For the text-containing cell, return its midpoint in (X, Y) coordinate format. 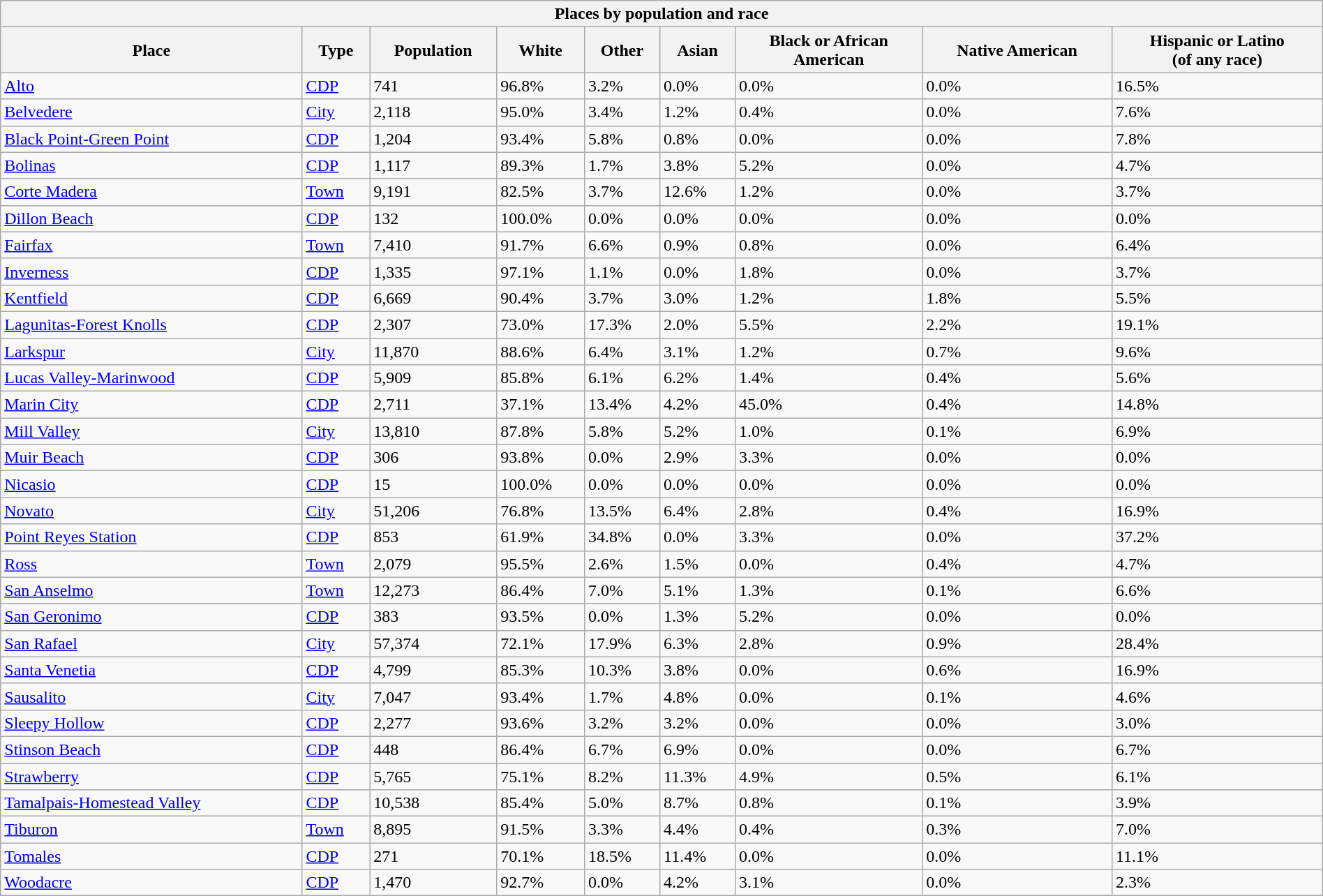
11.1% (1217, 856)
0.3% (1017, 830)
Kentfield (151, 298)
San Rafael (151, 643)
1,470 (433, 883)
2,307 (433, 324)
8,895 (433, 830)
5.6% (1217, 378)
2,079 (433, 564)
14.8% (1217, 405)
Belvedere (151, 112)
Strawberry (151, 777)
97.1% (541, 271)
Place (151, 50)
7.8% (1217, 139)
4.9% (829, 777)
75.1% (541, 777)
5.0% (622, 803)
1,335 (433, 271)
10.3% (622, 670)
19.1% (1217, 324)
89.3% (541, 165)
11,870 (433, 351)
11.4% (698, 856)
1.1% (622, 271)
Ross (151, 564)
82.5% (541, 192)
1,117 (433, 165)
Population (433, 50)
Dillon Beach (151, 218)
70.1% (541, 856)
93.5% (541, 617)
34.8% (622, 537)
13,810 (433, 431)
9,191 (433, 192)
San Anselmo (151, 590)
4.4% (698, 830)
73.0% (541, 324)
76.8% (541, 511)
Black Point-Green Point (151, 139)
White (541, 50)
Larkspur (151, 351)
93.6% (541, 723)
93.8% (541, 458)
Marin City (151, 405)
Stinson Beach (151, 749)
37.2% (1217, 537)
Santa Venetia (151, 670)
17.9% (622, 643)
5,765 (433, 777)
Fairfax (151, 245)
1,204 (433, 139)
Alto (151, 86)
13.4% (622, 405)
5.1% (698, 590)
2.3% (1217, 883)
2,711 (433, 405)
Lagunitas-Forest Knolls (151, 324)
Sleepy Hollow (151, 723)
85.8% (541, 378)
2.6% (622, 564)
6.3% (698, 643)
Tomales (151, 856)
28.4% (1217, 643)
Other (622, 50)
Lucas Valley-Marinwood (151, 378)
0.6% (1017, 670)
10,538 (433, 803)
95.0% (541, 112)
7,047 (433, 696)
17.3% (622, 324)
15 (433, 484)
13.5% (622, 511)
Type (336, 50)
11.3% (698, 777)
Bolinas (151, 165)
Muir Beach (151, 458)
96.8% (541, 86)
51,206 (433, 511)
7.6% (1217, 112)
6.2% (698, 378)
Asian (698, 50)
271 (433, 856)
1.0% (829, 431)
Black or AfricanAmerican (829, 50)
91.7% (541, 245)
72.1% (541, 643)
Mill Valley (151, 431)
7,410 (433, 245)
92.7% (541, 883)
85.3% (541, 670)
5,909 (433, 378)
6,669 (433, 298)
2,118 (433, 112)
18.5% (622, 856)
Places by population and race (661, 14)
12,273 (433, 590)
132 (433, 218)
853 (433, 537)
Point Reyes Station (151, 537)
741 (433, 86)
Inverness (151, 271)
2.2% (1017, 324)
95.5% (541, 564)
448 (433, 749)
Novato (151, 511)
Nicasio (151, 484)
3.4% (622, 112)
16.5% (1217, 86)
4.8% (698, 696)
90.4% (541, 298)
88.6% (541, 351)
Tamalpais-Homestead Valley (151, 803)
12.6% (698, 192)
306 (433, 458)
1.5% (698, 564)
Woodacre (151, 883)
2,277 (433, 723)
Tiburon (151, 830)
45.0% (829, 405)
85.4% (541, 803)
1.4% (829, 378)
9.6% (1217, 351)
61.9% (541, 537)
Sausalito (151, 696)
0.5% (1017, 777)
2.9% (698, 458)
8.7% (698, 803)
4,799 (433, 670)
57,374 (433, 643)
Corte Madera (151, 192)
Hispanic or Latino(of any race) (1217, 50)
0.7% (1017, 351)
37.1% (541, 405)
383 (433, 617)
Native American (1017, 50)
2.0% (698, 324)
87.8% (541, 431)
8.2% (622, 777)
3.9% (1217, 803)
91.5% (541, 830)
San Geronimo (151, 617)
4.6% (1217, 696)
